Return the [x, y] coordinate for the center point of the cell that contains the specified text.  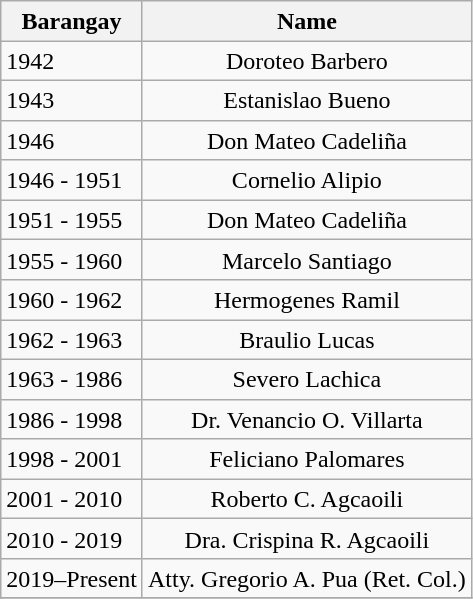
2019–Present [72, 579]
Severo Lachica [306, 379]
Braulio Lucas [306, 340]
Hermogenes Ramil [306, 300]
Dr. Venancio O. Villarta [306, 419]
1986 - 1998 [72, 419]
Estanislao Bueno [306, 100]
Dra. Crispina R. Agcaoili [306, 539]
1943 [72, 100]
Marcelo Santiago [306, 260]
Atty. Gregorio A. Pua (Ret. Col.) [306, 579]
1955 - 1960 [72, 260]
Name [306, 21]
2001 - 2010 [72, 499]
1998 - 2001 [72, 459]
1946 [72, 140]
Doroteo Barbero [306, 61]
1962 - 1963 [72, 340]
1960 - 1962 [72, 300]
Cornelio Alipio [306, 180]
Roberto C. Agcaoili [306, 499]
Feliciano Palomares [306, 459]
1951 - 1955 [72, 220]
1946 - 1951 [72, 180]
2010 - 2019 [72, 539]
Barangay [72, 21]
1963 - 1986 [72, 379]
1942 [72, 61]
